Scan for the cell matching the given text and deliver its [x, y] coordinate at center. 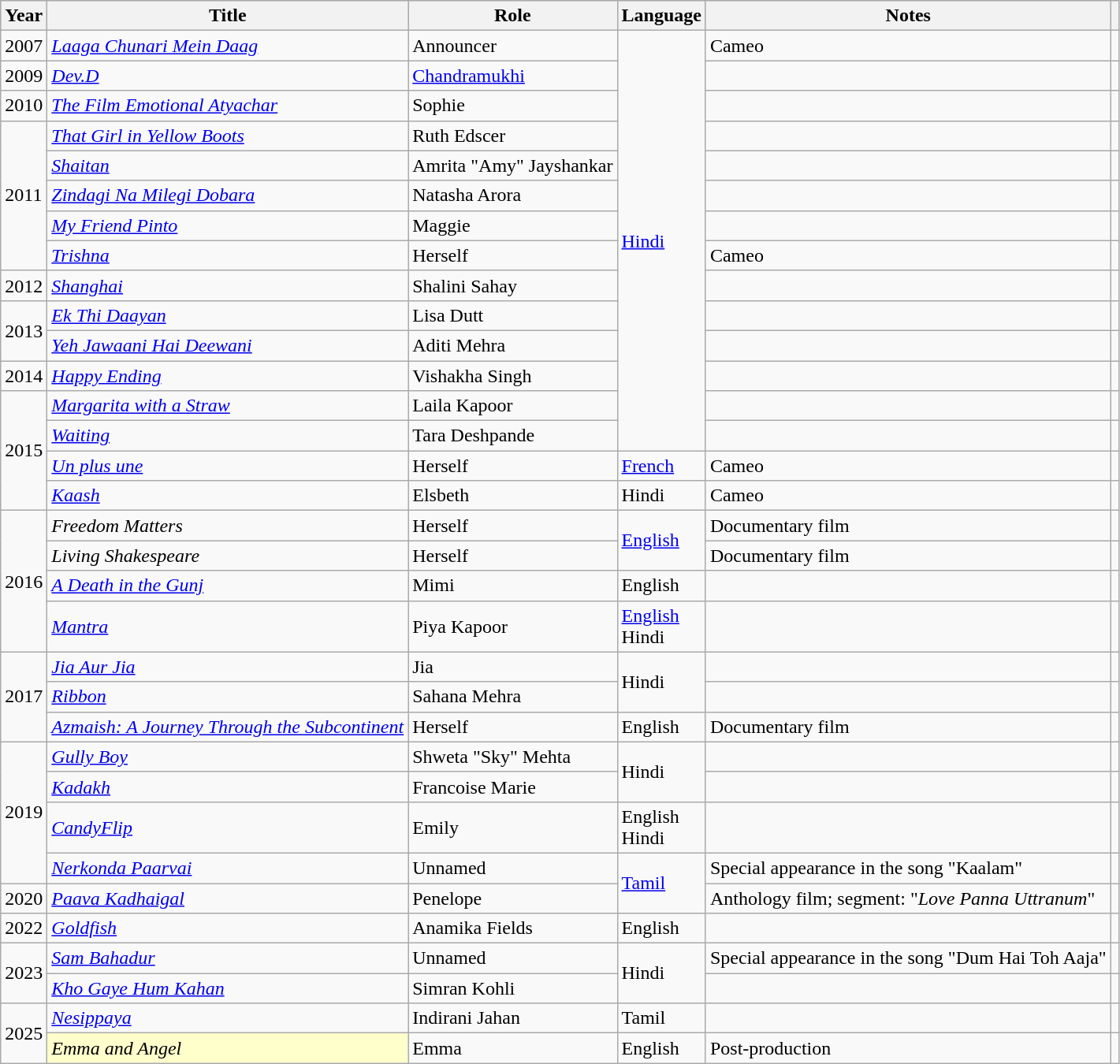
2020 [24, 898]
Living Shakespeare [228, 556]
Waiting [228, 436]
Title [228, 16]
Kadakh [228, 787]
Announcer [512, 46]
Ek Thi Daayan [228, 315]
2025 [24, 1033]
Goldfish [228, 928]
2022 [24, 928]
Vishakha Singh [512, 376]
That Girl in Yellow Boots [228, 136]
Paava Kadhaigal [228, 898]
Margarita with a Straw [228, 406]
Shweta "Sky" Mehta [512, 757]
Anamika Fields [512, 928]
Elsbeth [512, 496]
A Death in the Gunj [228, 586]
Un plus une [228, 466]
2016 [24, 582]
Role [512, 16]
Special appearance in the song "Dum Hai Toh Aaja" [908, 958]
Mantra [228, 626]
Emma and Angel [228, 1048]
Lisa Dutt [512, 315]
Year [24, 16]
Shalini Sahay [512, 285]
Special appearance in the song "Kaalam" [908, 868]
Trishna [228, 255]
Shanghai [228, 285]
Azmaish: A Journey Through the Subcontinent [228, 727]
Piya Kapoor [512, 626]
Laaga Chunari Mein Daag [228, 46]
2023 [24, 973]
Anthology film; segment: "Love Panna Uttranum" [908, 898]
Dev.D [228, 76]
Language [661, 16]
My Friend Pinto [228, 225]
2011 [24, 195]
Post-production [908, 1048]
Kaash [228, 496]
Happy Ending [228, 376]
Sophie [512, 106]
Sam Bahadur [228, 958]
The Film Emotional Atyachar [228, 106]
Emily [512, 828]
Amrita "Amy" Jayshankar [512, 166]
Yeh Jawaani Hai Deewani [228, 345]
2009 [24, 76]
2017 [24, 697]
2014 [24, 376]
Notes [908, 16]
2013 [24, 330]
Jia Aur Jia [228, 667]
Jia [512, 667]
Simran Kohli [512, 988]
Indirani Jahan [512, 1018]
2010 [24, 106]
Sahana Mehra [512, 697]
2012 [24, 285]
Zindagi Na Milegi Dobara [228, 195]
2015 [24, 451]
Maggie [512, 225]
Kho Gaye Hum Kahan [228, 988]
Nerkonda Paarvai [228, 868]
Mimi [512, 586]
Shaitan [228, 166]
CandyFlip [228, 828]
Natasha Arora [512, 195]
Aditi Mehra [512, 345]
Freedom Matters [228, 526]
Francoise Marie [512, 787]
Penelope [512, 898]
Chandramukhi [512, 76]
Gully Boy [228, 757]
Laila Kapoor [512, 406]
2007 [24, 46]
Ruth Edscer [512, 136]
Tara Deshpande [512, 436]
Emma [512, 1048]
2019 [24, 812]
Nesippaya [228, 1018]
Ribbon [228, 697]
French [661, 466]
